Determine the [x, y] coordinate at the center of the cell enclosing the given text.  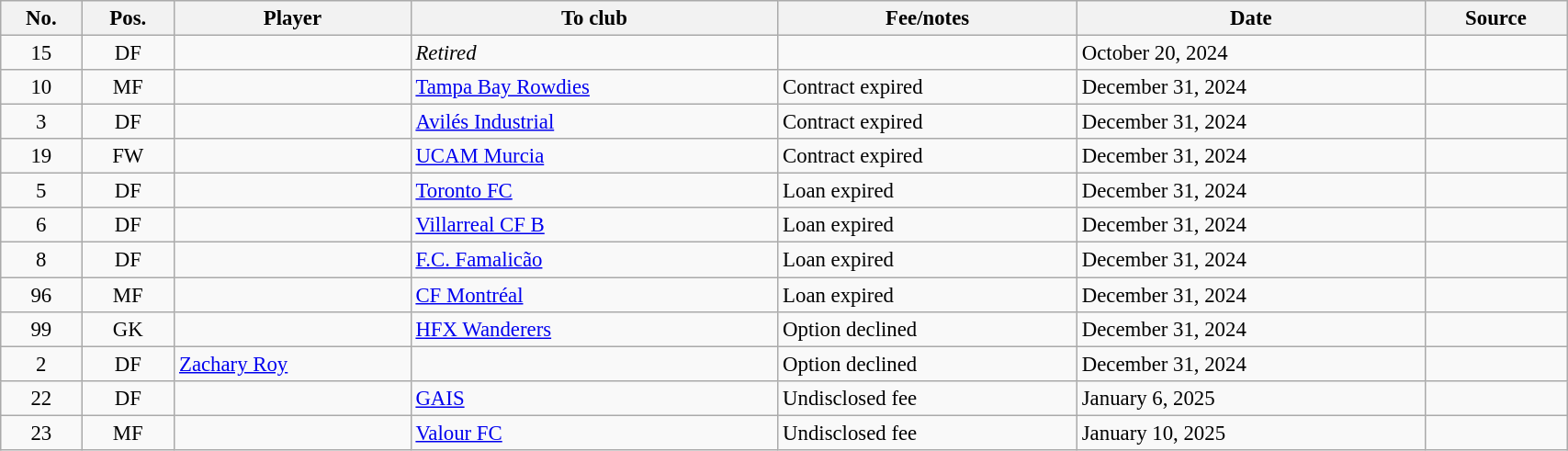
Player [292, 18]
F.C. Famalicão [594, 260]
GK [129, 329]
10 [41, 87]
Tampa Bay Rowdies [594, 87]
Source [1495, 18]
FW [129, 156]
No. [41, 18]
Valour FC [594, 433]
23 [41, 433]
2 [41, 364]
CF Montréal [594, 295]
8 [41, 260]
Zachary Roy [292, 364]
Retired [594, 53]
January 10, 2025 [1251, 433]
15 [41, 53]
19 [41, 156]
To club [594, 18]
3 [41, 122]
Date [1251, 18]
GAIS [594, 398]
6 [41, 225]
January 6, 2025 [1251, 398]
99 [41, 329]
UCAM Murcia [594, 156]
Fee/notes [928, 18]
Avilés Industrial [594, 122]
Toronto FC [594, 191]
October 20, 2024 [1251, 53]
22 [41, 398]
Villarreal CF B [594, 225]
5 [41, 191]
96 [41, 295]
Pos. [129, 18]
HFX Wanderers [594, 329]
